Capture the cell that displays the provided text and extract its (x, y) central coordinate. 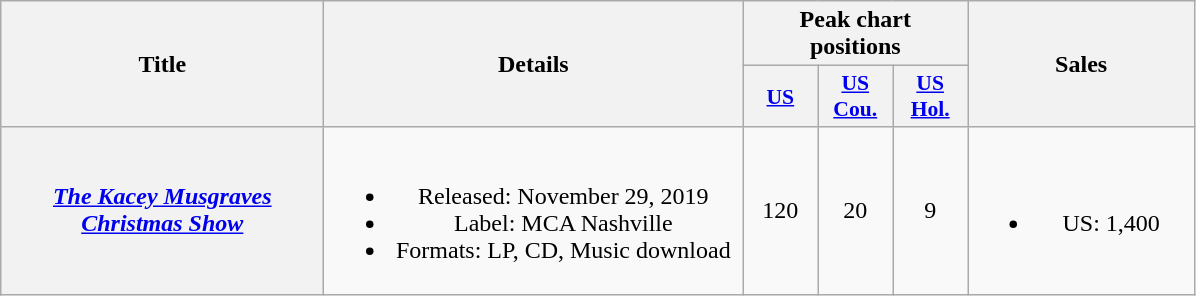
Released: November 29, 2019Label: MCA NashvilleFormats: LP, CD, Music download (534, 210)
USCou. (856, 96)
20 (856, 210)
Sales (1082, 64)
Peak chartpositions (856, 34)
USHol. (930, 96)
US: 1,400 (1082, 210)
The Kacey Musgraves Christmas Show (162, 210)
9 (930, 210)
US (780, 96)
Details (534, 64)
Title (162, 64)
120 (780, 210)
